Find where the given text appears and provide that cell's center as (x, y) coordinate. 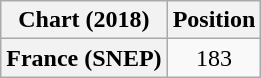
183 (214, 58)
Chart (2018) (84, 20)
France (SNEP) (84, 58)
Position (214, 20)
